Identify which cell holds the provided text, then report its (X, Y) central coordinate. 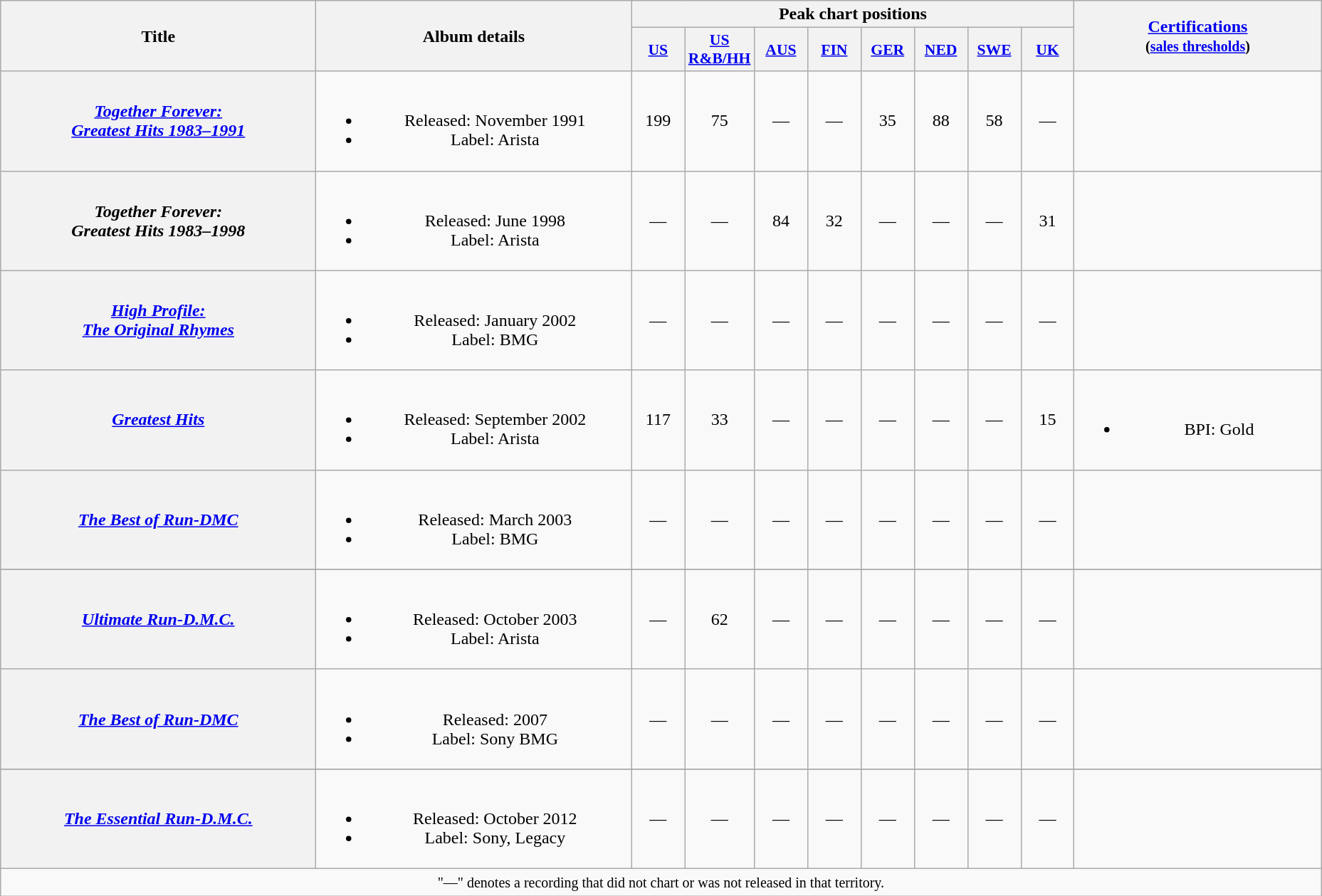
USR&B/HH (720, 50)
Title (158, 36)
Released: 2007Label: Sony BMG (474, 719)
Released: March 2003Label: BMG (474, 520)
"—" denotes a recording that did not chart or was not released in that territory. (661, 882)
75 (720, 121)
US (658, 50)
62 (720, 619)
15 (1048, 420)
Ultimate Run-D.M.C. (158, 619)
Released: October 2003Label: Arista (474, 619)
Greatest Hits (158, 420)
UK (1048, 50)
NED (941, 50)
BPI: Gold (1197, 420)
Released: November 1991Label: Arista (474, 121)
35 (887, 121)
SWE (994, 50)
Together Forever: Greatest Hits 1983–1991 (158, 121)
88 (941, 121)
Certifications(sales thresholds) (1197, 36)
58 (994, 121)
33 (720, 420)
Peak chart positions (853, 14)
AUS (780, 50)
Released: June 1998Label: Arista (474, 221)
Album details (474, 36)
GER (887, 50)
Released: September 2002Label: Arista (474, 420)
Together Forever: Greatest Hits 1983–1998 (158, 221)
84 (780, 221)
199 (658, 121)
Released: January 2002Label: BMG (474, 320)
32 (834, 221)
FIN (834, 50)
The Essential Run-D.M.C. (158, 818)
Released: October 2012Label: Sony, Legacy (474, 818)
High Profile:The Original Rhymes (158, 320)
31 (1048, 221)
117 (658, 420)
